Output the (x, y) coordinate of the center of the cell containing the given text.  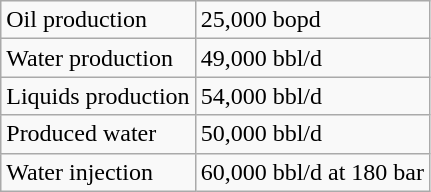
54,000 bbl/d (312, 96)
Water production (98, 58)
49,000 bbl/d (312, 58)
Liquids production (98, 96)
Water injection (98, 172)
60,000 bbl/d at 180 bar (312, 172)
50,000 bbl/d (312, 134)
Produced water (98, 134)
25,000 bopd (312, 20)
Oil production (98, 20)
